For the text-containing cell, return its midpoint in (x, y) coordinate format. 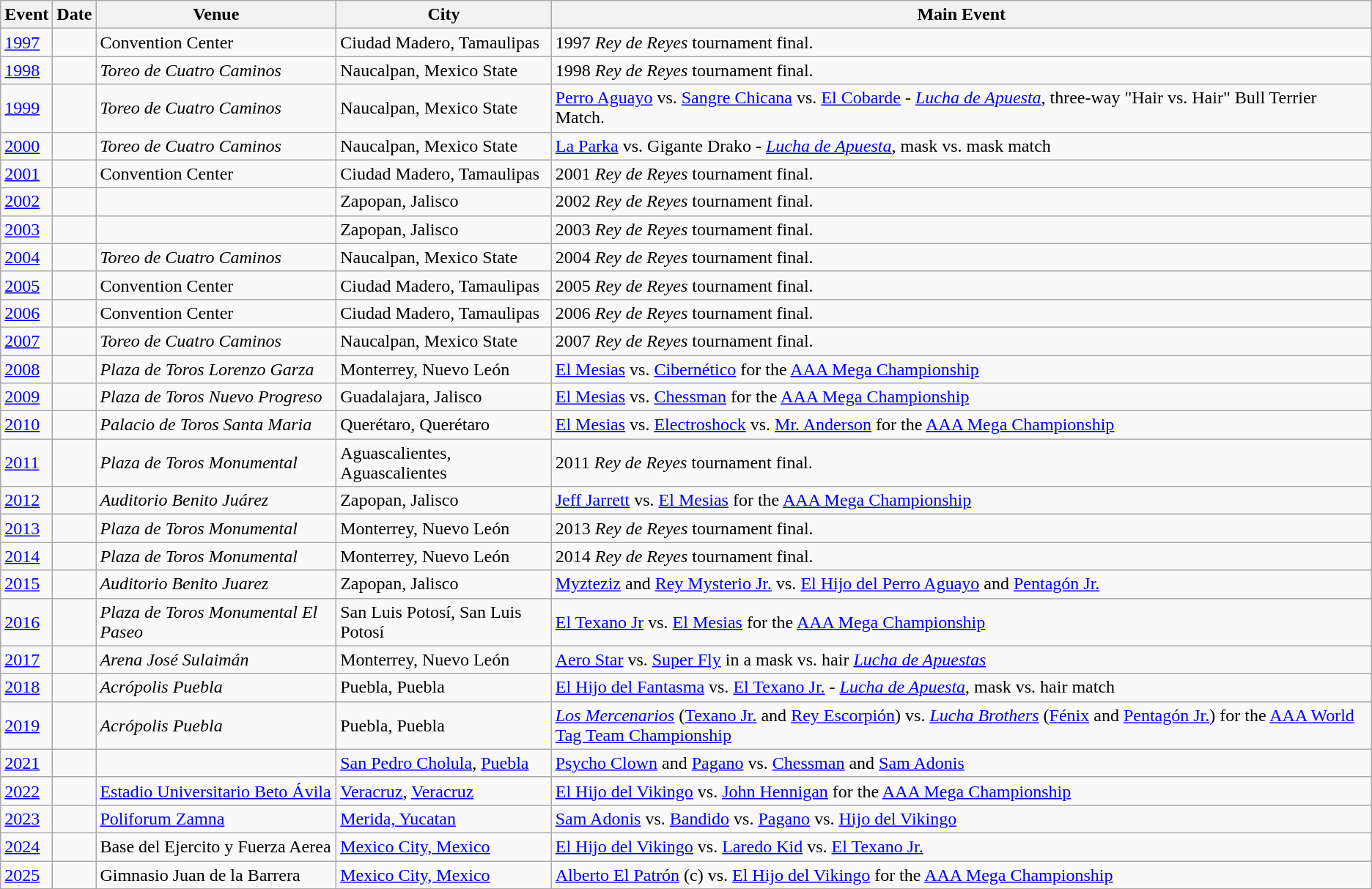
Alberto El Patrón (c) vs. El Hijo del Vikingo for the AAA Mega Championship (962, 874)
2008 (26, 369)
El Mesias vs. Cibernético for the AAA Mega Championship (962, 369)
Los Mercenarios (Texano Jr. and Rey Escorpión) vs. Lucha Brothers (Fénix and Pentagón Jr.) for the AAA World Tag Team Championship (962, 726)
Estadio Universitario Beto Ávila (216, 791)
2024 (26, 846)
2010 (26, 425)
1998 Rey de Reyes tournament final. (962, 70)
Plaza de Toros Nuevo Progreso (216, 397)
2001 Rey de Reyes tournament final. (962, 174)
Gimnasio Juan de la Barrera (216, 874)
Veracruz, Veracruz (444, 791)
2002 (26, 202)
2001 (26, 174)
El Mesias vs. Electroshock vs. Mr. Anderson for the AAA Mega Championship (962, 425)
2004 (26, 257)
Base del Ejercito y Fuerza Aerea (216, 846)
Venue (216, 15)
2006 (26, 313)
2013 Rey de Reyes tournament final. (962, 528)
2023 (26, 819)
Event (26, 15)
2014 Rey de Reyes tournament final. (962, 556)
Querétaro, Querétaro (444, 425)
Myzteziz and Rey Mysterio Jr. vs. El Hijo del Perro Aguayo and Pentagón Jr. (962, 584)
Psycho Clown and Pagano vs. Chessman and Sam Adonis (962, 763)
Merida, Yucatan (444, 819)
2025 (26, 874)
2019 (26, 726)
2018 (26, 687)
2000 (26, 146)
1999 (26, 108)
2003 Rey de Reyes tournament final. (962, 229)
El Texano Jr vs. El Mesias for the AAA Mega Championship (962, 621)
Perro Aguayo vs. Sangre Chicana vs. El Cobarde - Lucha de Apuesta, three-way "Hair vs. Hair" Bull Terrier Match. (962, 108)
Arena José Sulaimán (216, 660)
El Hijo del Vikingo vs. John Hennigan for the AAA Mega Championship (962, 791)
2004 Rey de Reyes tournament final. (962, 257)
Jeff Jarrett vs. El Mesias for the AAA Mega Championship (962, 501)
1997 Rey de Reyes tournament final. (962, 43)
Main Event (962, 15)
2006 Rey de Reyes tournament final. (962, 313)
2011 (26, 463)
1998 (26, 70)
Palacio de Toros Santa Maria (216, 425)
2003 (26, 229)
Auditorio Benito Juarez (216, 584)
Date (75, 15)
Aguascalientes, Aguascalientes (444, 463)
San Pedro Cholula, Puebla (444, 763)
Guadalajara, Jalisco (444, 397)
2009 (26, 397)
2007 (26, 341)
2013 (26, 528)
2021 (26, 763)
Auditorio Benito Juárez (216, 501)
El Hijo del Vikingo vs. Laredo Kid vs. El Texano Jr. (962, 846)
Plaza de Toros Monumental El Paseo (216, 621)
City (444, 15)
Plaza de Toros Lorenzo Garza (216, 369)
2007 Rey de Reyes tournament final. (962, 341)
El Mesias vs. Chessman for the AAA Mega Championship (962, 397)
2022 (26, 791)
San Luis Potosí, San Luis Potosí (444, 621)
2017 (26, 660)
1997 (26, 43)
La Parka vs. Gigante Drako - Lucha de Apuesta, mask vs. mask match (962, 146)
2011 Rey de Reyes tournament final. (962, 463)
El Hijo del Fantasma vs. El Texano Jr. - Lucha de Apuesta, mask vs. hair match (962, 687)
2015 (26, 584)
Poliforum Zamna (216, 819)
Aero Star vs. Super Fly in a mask vs. hair Lucha de Apuestas (962, 660)
2014 (26, 556)
2005 (26, 285)
2002 Rey de Reyes tournament final. (962, 202)
2016 (26, 621)
2012 (26, 501)
Sam Adonis vs. Bandido vs. Pagano vs. Hijo del Vikingo (962, 819)
2005 Rey de Reyes tournament final. (962, 285)
